Provide the (X, Y) coordinate of the cell's center where the given text is located.  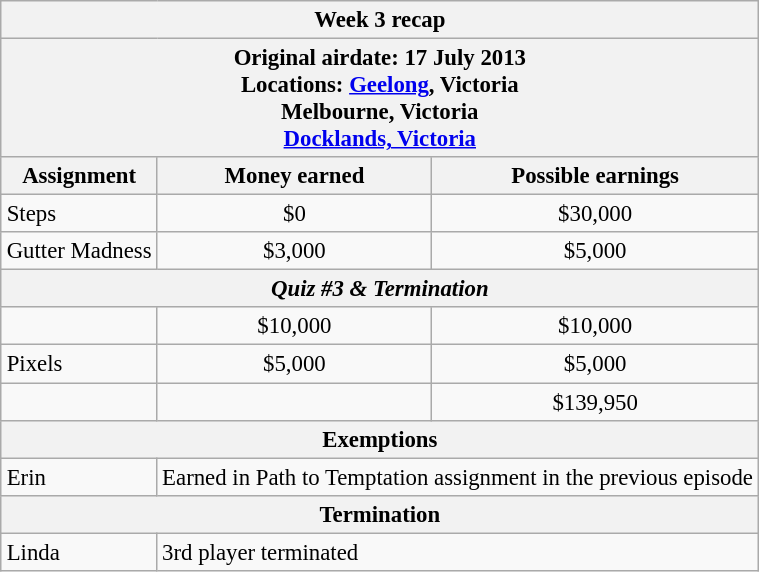
Week 3 recap (380, 20)
Assignment (78, 176)
Termination (380, 514)
Possible earnings (595, 176)
Exemptions (380, 439)
$0 (294, 214)
$139,950 (595, 401)
Pixels (78, 364)
Quiz #3 & Termination (380, 289)
Money earned (294, 176)
Erin (78, 477)
Linda (78, 552)
$3,000 (294, 251)
3rd player terminated (458, 552)
Gutter Madness (78, 251)
Original airdate: 17 July 2013Locations: Geelong, VictoriaMelbourne, VictoriaDocklands, Victoria (380, 98)
$30,000 (595, 214)
Earned in Path to Temptation assignment in the previous episode (458, 477)
Steps (78, 214)
